Return the (x, y) coordinate for the center point of the cell that contains the specified text.  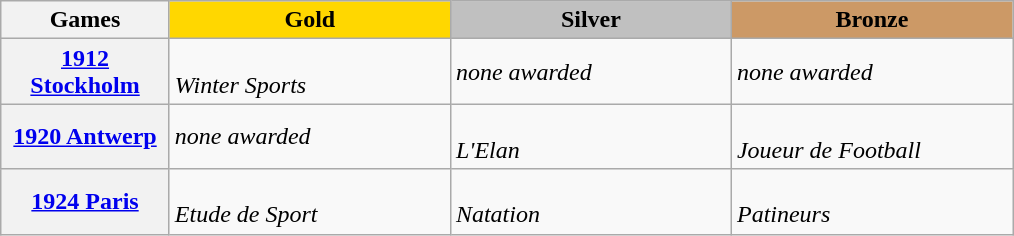
Gold (310, 20)
1924 Paris (86, 202)
Silver (590, 20)
L'Elan (590, 136)
Natation (590, 202)
Winter Sports (310, 72)
1920 Antwerp (86, 136)
Etude de Sport (310, 202)
Patineurs (872, 202)
1912 Stockholm (86, 72)
Bronze (872, 20)
Joueur de Football (872, 136)
Games (86, 20)
